Output the (x, y) coordinate of the center of the cell containing the given text.  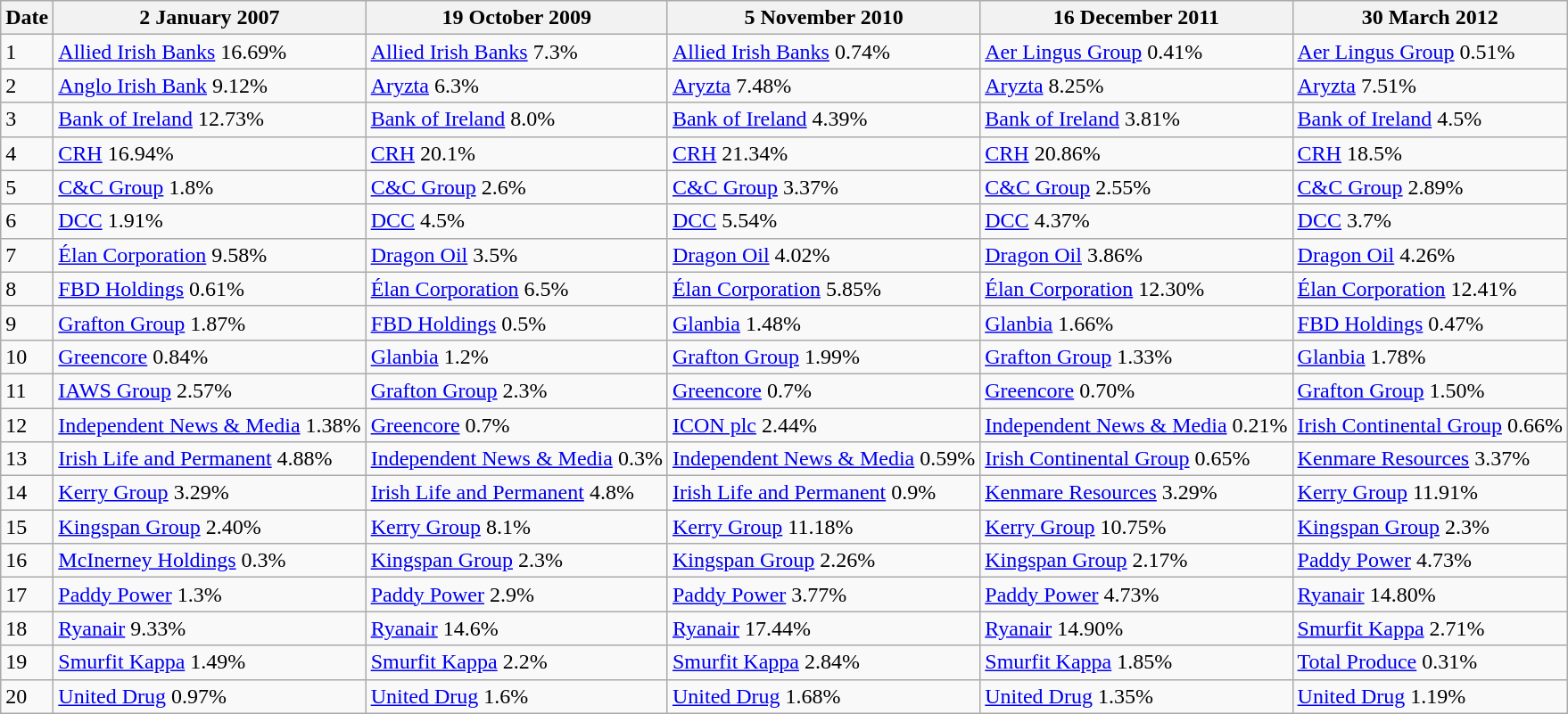
13 (27, 459)
Élan Corporation 12.30% (1136, 289)
Aryzta 8.25% (1136, 86)
Allied Irish Banks 0.74% (823, 52)
Ryanair 14.90% (1136, 628)
Glanbia 1.48% (823, 323)
20 (27, 696)
6 (27, 221)
19 (27, 662)
Independent News & Media 0.21% (1136, 425)
DCC 3.7% (1430, 221)
11 (27, 390)
Dragon Oil 4.02% (823, 255)
Total Produce 0.31% (1430, 662)
Irish Life and Permanent 4.8% (516, 493)
C&C Group 3.37% (823, 187)
Irish Life and Permanent 0.9% (823, 493)
Ryanair 14.6% (516, 628)
Paddy Power 2.9% (516, 595)
Bank of Ireland 3.81% (1136, 119)
Independent News & Media 0.3% (516, 459)
Bank of Ireland 12.73% (210, 119)
Aryzta 7.51% (1430, 86)
Glanbia 1.2% (516, 357)
Aer Lingus Group 0.41% (1136, 52)
10 (27, 357)
Ryanair 14.80% (1430, 595)
Kingspan Group 2.40% (210, 527)
Irish Continental Group 0.65% (1136, 459)
Independent News & Media 0.59% (823, 459)
McInerney Holdings 0.3% (210, 561)
CRH 16.94% (210, 153)
8 (27, 289)
Date (27, 18)
Élan Corporation 6.5% (516, 289)
Smurfit Kappa 1.49% (210, 662)
Élan Corporation 12.41% (1430, 289)
14 (27, 493)
Dragon Oil 4.26% (1430, 255)
Greencore 0.84% (210, 357)
2 January 2007 (210, 18)
Ryanair 9.33% (210, 628)
Grafton Group 2.3% (516, 390)
16 December 2011 (1136, 18)
FBD Holdings 0.5% (516, 323)
Kingspan Group 2.26% (823, 561)
Grafton Group 1.99% (823, 357)
Bank of Ireland 8.0% (516, 119)
Irish Continental Group 0.66% (1430, 425)
Kerry Group 10.75% (1136, 527)
Anglo Irish Bank 9.12% (210, 86)
C&C Group 2.89% (1430, 187)
Smurfit Kappa 2.84% (823, 662)
C&C Group 2.6% (516, 187)
Kingspan Group 2.17% (1136, 561)
5 November 2010 (823, 18)
ICON plc 2.44% (823, 425)
Ryanair 17.44% (823, 628)
Aryzta 7.48% (823, 86)
CRH 20.1% (516, 153)
30 March 2012 (1430, 18)
Paddy Power 1.3% (210, 595)
5 (27, 187)
19 October 2009 (516, 18)
Grafton Group 1.50% (1430, 390)
Kerry Group 11.18% (823, 527)
CRH 20.86% (1136, 153)
Greencore 0.70% (1136, 390)
Aryzta 6.3% (516, 86)
Dragon Oil 3.5% (516, 255)
Élan Corporation 5.85% (823, 289)
CRH 21.34% (823, 153)
DCC 4.5% (516, 221)
Kerry Group 8.1% (516, 527)
16 (27, 561)
7 (27, 255)
4 (27, 153)
Paddy Power 3.77% (823, 595)
Irish Life and Permanent 4.88% (210, 459)
Élan Corporation 9.58% (210, 255)
18 (27, 628)
DCC 1.91% (210, 221)
United Drug 1.19% (1430, 696)
Kerry Group 11.91% (1430, 493)
IAWS Group 2.57% (210, 390)
FBD Holdings 0.61% (210, 289)
9 (27, 323)
Kenmare Resources 3.37% (1430, 459)
CRH 18.5% (1430, 153)
DCC 4.37% (1136, 221)
Kerry Group 3.29% (210, 493)
Glanbia 1.78% (1430, 357)
Grafton Group 1.33% (1136, 357)
DCC 5.54% (823, 221)
12 (27, 425)
2 (27, 86)
United Drug 1.6% (516, 696)
Kenmare Resources 3.29% (1136, 493)
C&C Group 1.8% (210, 187)
Smurfit Kappa 2.71% (1430, 628)
1 (27, 52)
Dragon Oil 3.86% (1136, 255)
3 (27, 119)
United Drug 1.68% (823, 696)
FBD Holdings 0.47% (1430, 323)
15 (27, 527)
Smurfit Kappa 2.2% (516, 662)
Smurfit Kappa 1.85% (1136, 662)
Aer Lingus Group 0.51% (1430, 52)
United Drug 0.97% (210, 696)
17 (27, 595)
Glanbia 1.66% (1136, 323)
Bank of Ireland 4.39% (823, 119)
United Drug 1.35% (1136, 696)
Independent News & Media 1.38% (210, 425)
C&C Group 2.55% (1136, 187)
Allied Irish Banks 16.69% (210, 52)
Bank of Ireland 4.5% (1430, 119)
Allied Irish Banks 7.3% (516, 52)
Grafton Group 1.87% (210, 323)
